For the text-containing cell, return its midpoint in (X, Y) coordinate format. 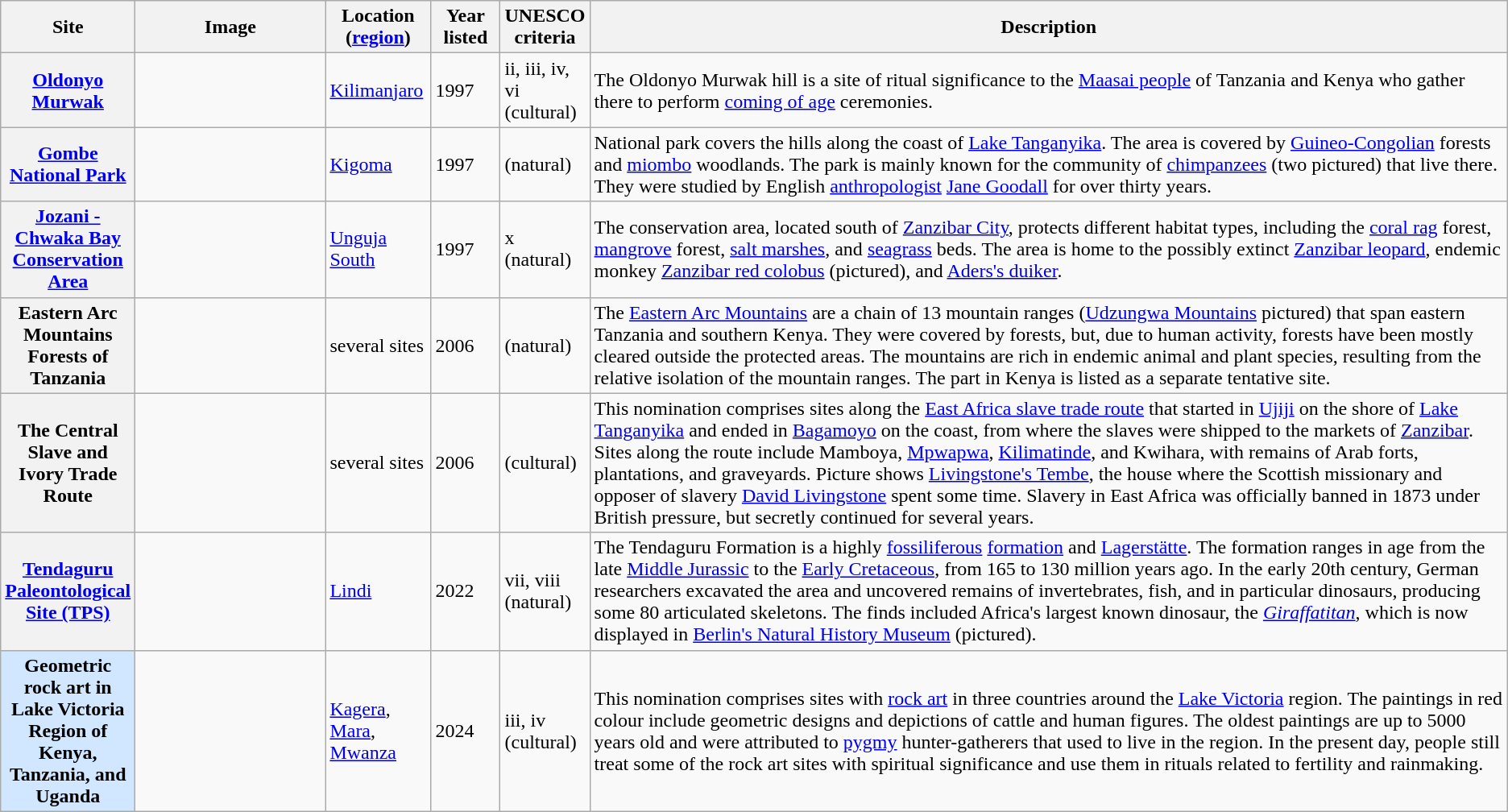
The Central Slave and Ivory Trade Route (68, 462)
Image (230, 27)
Lindi (379, 591)
Kilimanjaro (379, 90)
Year listed (466, 27)
Jozani - Chwaka Bay Conservation Area (68, 250)
(cultural) (545, 462)
Tendaguru Paleontological Site (TPS) (68, 591)
iii, iv (cultural) (545, 731)
2022 (466, 591)
Eastern Arc Mountains Forests of Tanzania (68, 345)
Kagera, Mara, Mwanza (379, 731)
Kigoma (379, 164)
Location (region) (379, 27)
Gombe National Park (68, 164)
ii, iii, iv, vi (cultural) (545, 90)
Oldonyo Murwak (68, 90)
UNESCO criteria (545, 27)
vii, viii (natural) (545, 591)
2024 (466, 731)
Site (68, 27)
x (natural) (545, 250)
Description (1049, 27)
Geometric rock art in Lake Victoria Region of Kenya, Tanzania, and Uganda (68, 731)
Unguja South (379, 250)
